Pinpoint the cell where the given text exists, returning its (X, Y) midpoint coordinate. 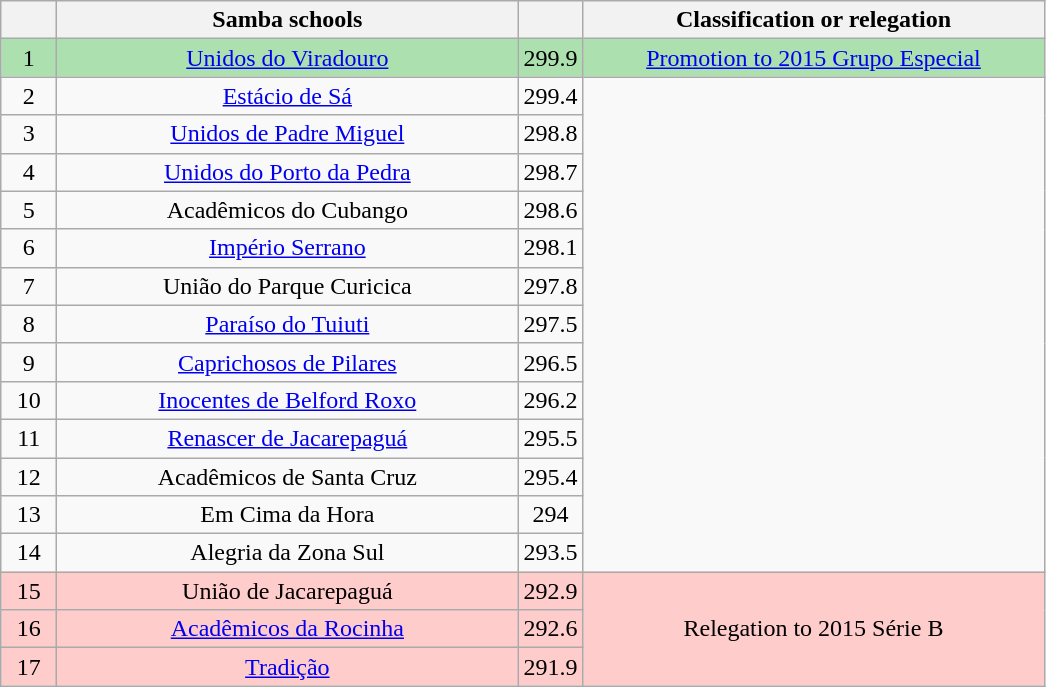
8 (29, 324)
Classification or relegation (814, 20)
Unidos de Padre Miguel (288, 134)
Samba schools (288, 20)
299.4 (550, 96)
295.4 (550, 477)
14 (29, 553)
16 (29, 629)
12 (29, 477)
4 (29, 172)
298.8 (550, 134)
293.5 (550, 553)
295.5 (550, 438)
291.9 (550, 667)
Paraíso do Tuiuti (288, 324)
Acadêmicos da Rocinha (288, 629)
292.9 (550, 591)
Relegation to 2015 Série B (814, 629)
3 (29, 134)
298.6 (550, 210)
Caprichosos de Pilares (288, 362)
17 (29, 667)
Acadêmicos de Santa Cruz (288, 477)
15 (29, 591)
292.6 (550, 629)
298.1 (550, 248)
294 (550, 515)
Tradição (288, 667)
Alegria da Zona Sul (288, 553)
Inocentes de Belford Roxo (288, 400)
7 (29, 286)
Império Serrano (288, 248)
13 (29, 515)
Renascer de Jacarepaguá (288, 438)
6 (29, 248)
Em Cima da Hora (288, 515)
11 (29, 438)
Unidos do Porto da Pedra (288, 172)
Acadêmicos do Cubango (288, 210)
Promotion to 2015 Grupo Especial (814, 58)
Estácio de Sá (288, 96)
2 (29, 96)
297.5 (550, 324)
296.2 (550, 400)
297.8 (550, 286)
296.5 (550, 362)
5 (29, 210)
Unidos do Viradouro (288, 58)
União do Parque Curicica (288, 286)
1 (29, 58)
10 (29, 400)
9 (29, 362)
299.9 (550, 58)
298.7 (550, 172)
União de Jacarepaguá (288, 591)
